Provide the (X, Y) coordinate of the cell's center where the given text is located.  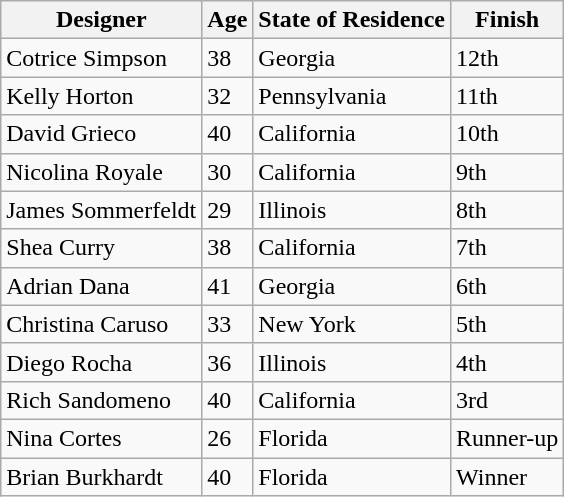
Nicolina Royale (102, 172)
6th (508, 286)
3rd (508, 400)
29 (228, 210)
Kelly Horton (102, 96)
36 (228, 362)
Runner-up (508, 438)
11th (508, 96)
James Sommerfeldt (102, 210)
4th (508, 362)
Brian Burkhardt (102, 477)
Age (228, 20)
Diego Rocha (102, 362)
Winner (508, 477)
5th (508, 324)
26 (228, 438)
9th (508, 172)
Cotrice Simpson (102, 58)
Adrian Dana (102, 286)
8th (508, 210)
Christina Caruso (102, 324)
33 (228, 324)
Finish (508, 20)
Designer (102, 20)
7th (508, 248)
10th (508, 134)
State of Residence (352, 20)
David Grieco (102, 134)
41 (228, 286)
Pennsylvania (352, 96)
12th (508, 58)
Nina Cortes (102, 438)
New York (352, 324)
Shea Curry (102, 248)
30 (228, 172)
32 (228, 96)
Rich Sandomeno (102, 400)
